Pinpoint the cell where the given text exists, returning its (x, y) midpoint coordinate. 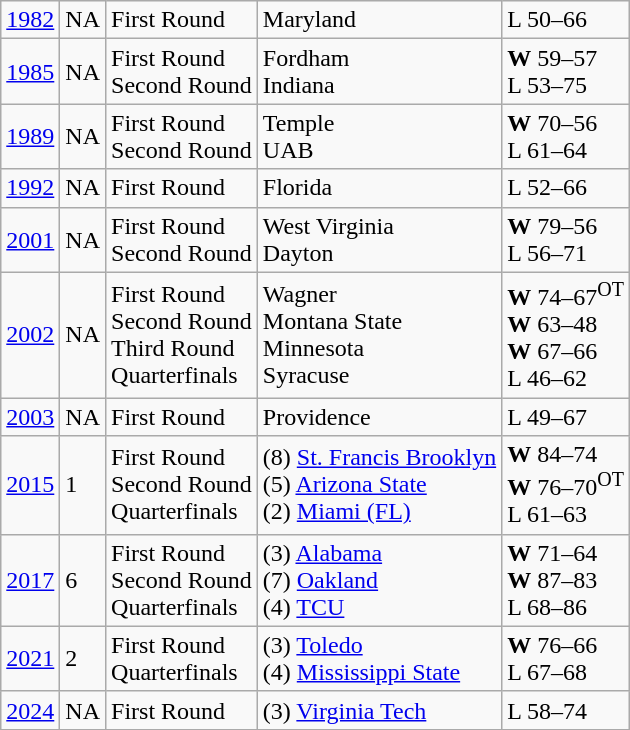
W 71–64W 87–83L 68–86 (566, 580)
West VirginiaDayton (379, 240)
L 58–74 (566, 710)
W 76–66L 67–68 (566, 658)
W 74–67OTW 63–48W 67–66L 46–62 (566, 335)
FordhamIndiana (379, 72)
L 52–66 (566, 188)
L 49–67 (566, 417)
1985 (30, 72)
2015 (30, 486)
First RoundSecond RoundThird RoundQuarterfinals (182, 335)
W 70–56 L 61–64 (566, 136)
2017 (30, 580)
Florida (379, 188)
Maryland (379, 20)
First RoundQuarterfinals (182, 658)
W 79–56L 56–71 (566, 240)
1 (83, 486)
6 (83, 580)
1982 (30, 20)
WagnerMontana StateMinnesotaSyracuse (379, 335)
Providence (379, 417)
2002 (30, 335)
TempleUAB (379, 136)
2024 (30, 710)
(3) Toledo(4) Mississippi State (379, 658)
2003 (30, 417)
2 (83, 658)
W 59–57 L 53–75 (566, 72)
(3) Virginia Tech (379, 710)
L 50–66 (566, 20)
1992 (30, 188)
(8) St. Francis Brooklyn (5) Arizona State(2) Miami (FL) (379, 486)
2001 (30, 240)
2021 (30, 658)
1989 (30, 136)
W 84–74W 76–70OT L 61–63 (566, 486)
(3) Alabama(7) Oakland(4) TCU (379, 580)
